Output the [X, Y] coordinate of the center of the cell containing the given text.  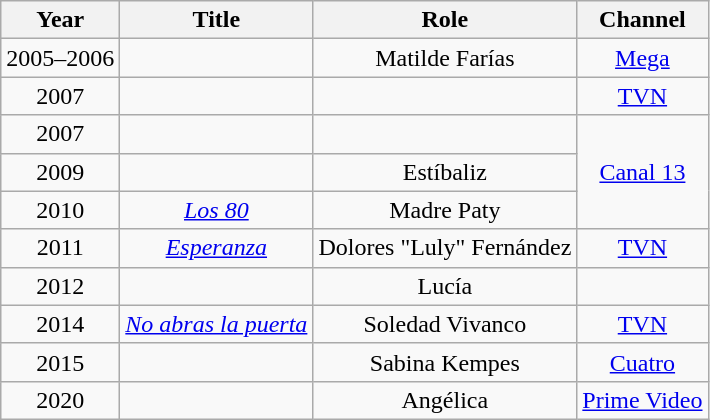
Year [60, 20]
2010 [60, 210]
Estíbaliz [445, 172]
Canal 13 [642, 172]
2011 [60, 248]
Mega [642, 58]
Prime Video [642, 400]
Madre Paty [445, 210]
2015 [60, 362]
Dolores "Luly" Fernández [445, 248]
No abras la puerta [216, 324]
Channel [642, 20]
Cuatro [642, 362]
Lucía [445, 286]
Soledad Vivanco [445, 324]
2014 [60, 324]
Matilde Farías [445, 58]
2020 [60, 400]
Esperanza [216, 248]
Title [216, 20]
2009 [60, 172]
2012 [60, 286]
Sabina Kempes [445, 362]
Role [445, 20]
Angélica [445, 400]
Los 80 [216, 210]
2005–2006 [60, 58]
